Extract the (X, Y) coordinate from the center of the cell holding the provided text.  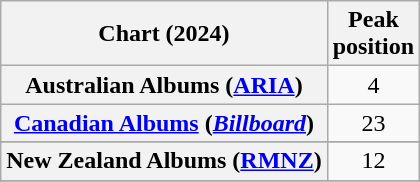
Canadian Albums (Billboard) (164, 123)
Australian Albums (ARIA) (164, 85)
23 (373, 123)
4 (373, 85)
Chart (2024) (164, 34)
New Zealand Albums (RMNZ) (164, 161)
Peakposition (373, 34)
12 (373, 161)
